Capture the cell that displays the provided text and extract its (X, Y) central coordinate. 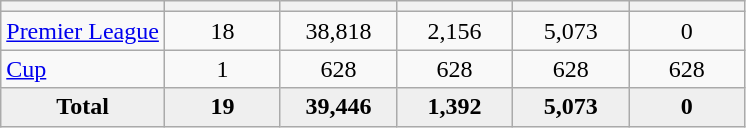
19 (222, 107)
Premier League (83, 31)
38,818 (338, 31)
39,446 (338, 107)
Cup (83, 69)
2,156 (455, 31)
1 (222, 69)
Total (83, 107)
1,392 (455, 107)
18 (222, 31)
